Detect which cell encompasses the target text, then output its (x, y) center coordinate. 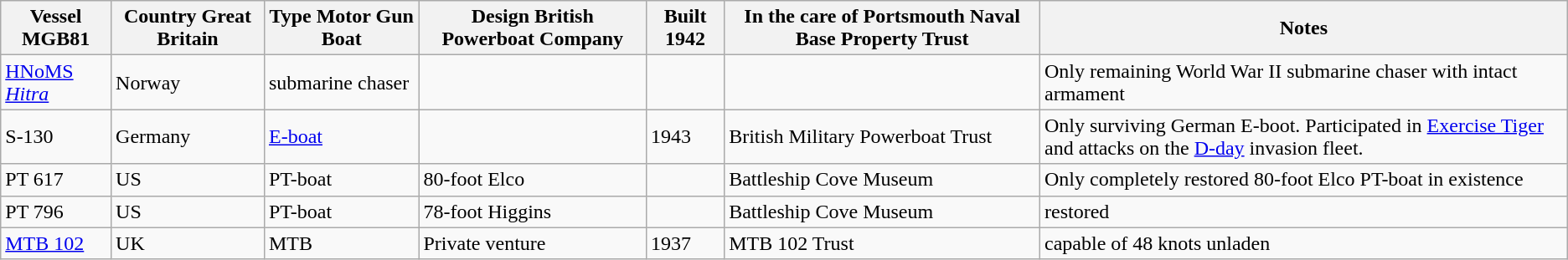
PT 796 (56, 212)
submarine chaser (341, 82)
1937 (685, 243)
In the care of Portsmouth Naval Base Property Trust (883, 28)
1943 (685, 137)
HNoMS Hitra (56, 82)
PT 617 (56, 180)
E-boat (341, 137)
Private venture (533, 243)
Only completely restored 80-foot Elco PT-boat in existence (1303, 180)
UK (188, 243)
Notes (1303, 28)
78-foot Higgins (533, 212)
Only surviving German E-boot. Participated in Exercise Tiger and attacks on the D-day invasion fleet. (1303, 137)
80-foot Elco (533, 180)
S-130 (56, 137)
MTB 102 Trust (883, 243)
MTB (341, 243)
Type Motor Gun Boat (341, 28)
Germany (188, 137)
Vessel MGB81 (56, 28)
Only remaining World War II submarine chaser with intact armament (1303, 82)
Built 1942 (685, 28)
restored (1303, 212)
Norway (188, 82)
MTB 102 (56, 243)
Country Great Britain (188, 28)
capable of 48 knots unladen (1303, 243)
British Military Powerboat Trust (883, 137)
Design British Powerboat Company (533, 28)
